Search for the cell housing the specified text and yield its (x, y) center coordinate. 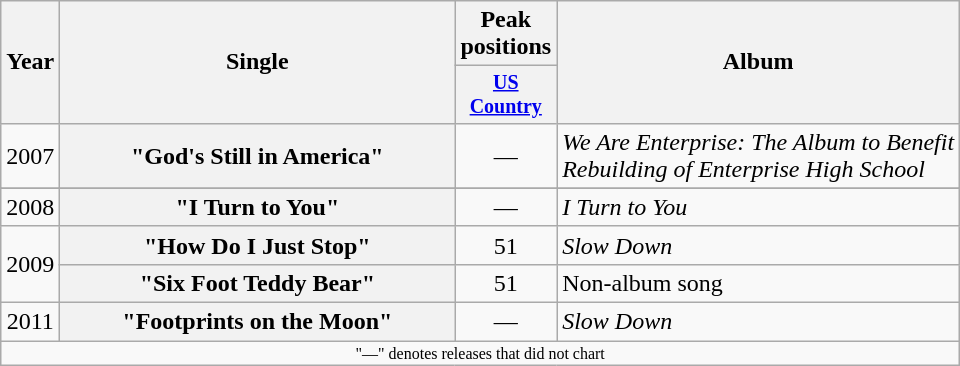
2008 (30, 207)
US Country (506, 94)
Album (758, 62)
2009 (30, 264)
Single (258, 62)
"I Turn to You" (258, 207)
We Are Enterprise: The Album to BenefitRebuilding of Enterprise High School (758, 156)
I Turn to You (758, 207)
Year (30, 62)
Non-album song (758, 283)
"Footprints on the Moon" (258, 322)
2007 (30, 156)
"God's Still in America" (258, 156)
"—" denotes releases that did not chart (480, 353)
2011 (30, 322)
Peak positions (506, 34)
"How Do I Just Stop" (258, 245)
"Six Foot Teddy Bear" (258, 283)
